Scan for the cell matching the given text and deliver its (x, y) coordinate at center. 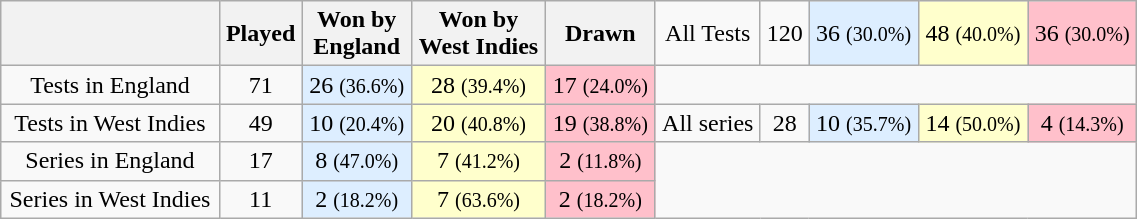
26 (36.6%) (356, 85)
All Tests (708, 34)
17 (24.0%) (600, 85)
Series in West Indies (110, 199)
7 (63.6%) (478, 199)
49 (260, 123)
28 (39.4%) (478, 85)
Tests in West Indies (110, 123)
Played (260, 34)
All series (708, 123)
48 (40.0%) (972, 34)
2 (11.8%) (600, 161)
Won byWest Indies (478, 34)
10 (20.4%) (356, 123)
4 (14.3%) (1082, 123)
Won byEngland (356, 34)
11 (260, 199)
Series in England (110, 161)
19 (38.8%) (600, 123)
Tests in England (110, 85)
71 (260, 85)
120 (784, 34)
17 (260, 161)
7 (41.2%) (478, 161)
28 (784, 123)
Drawn (600, 34)
10 (35.7%) (864, 123)
14 (50.0%) (972, 123)
8 (47.0%) (356, 161)
20 (40.8%) (478, 123)
